Return [x, y] of the center of cell containing provided text 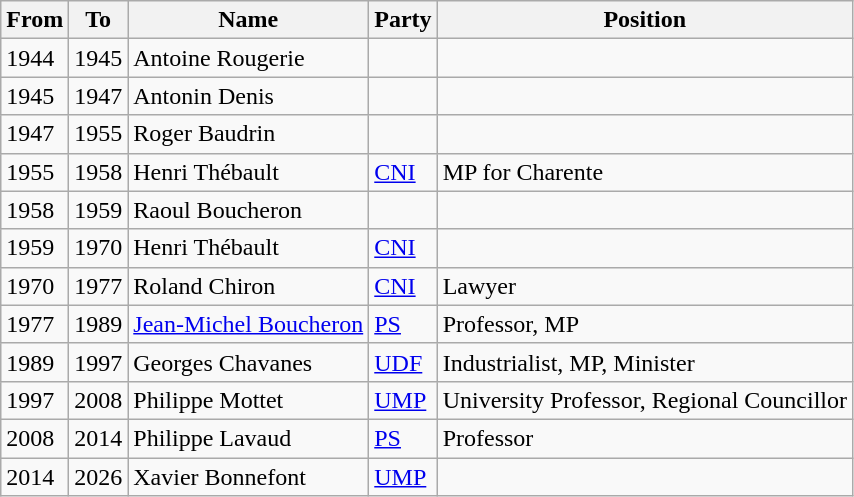
Roger Baudrin [248, 134]
To [98, 20]
Professor, MP [644, 324]
From [35, 20]
Industrialist, MP, Minister [644, 362]
Professor [644, 438]
Party [403, 20]
1944 [35, 58]
Jean-Michel Boucheron [248, 324]
Georges Chavanes [248, 362]
Name [248, 20]
Lawyer [644, 286]
Antonin Denis [248, 96]
Philippe Mottet [248, 400]
2026 [98, 477]
Antoine Rougerie [248, 58]
UDF [403, 362]
Xavier Bonnefont [248, 477]
MP for Charente [644, 172]
University Professor, Regional Councillor [644, 400]
Position [644, 20]
Roland Chiron [248, 286]
Philippe Lavaud [248, 438]
Raoul Boucheron [248, 210]
